Locate the cell with the specified text and output its [x, y] center coordinate. 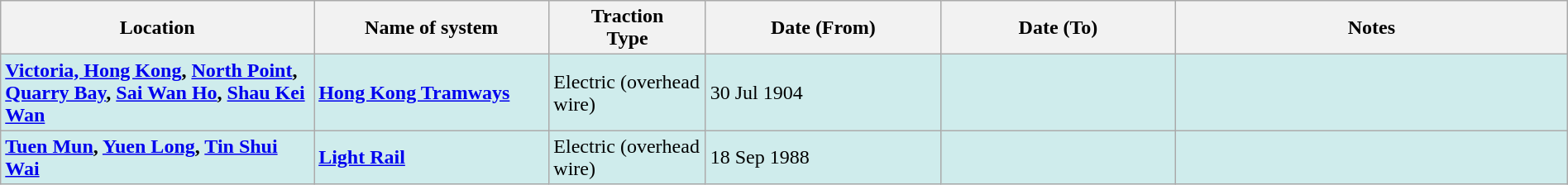
Hong Kong Tramways [432, 92]
Victoria, Hong Kong, North Point, Quarry Bay, Sai Wan Ho, Shau Kei Wan [157, 92]
Date (To) [1058, 28]
Location [157, 28]
TractionType [627, 28]
Tuen Mun, Yuen Long, Tin Shui Wai [157, 157]
30 Jul 1904 [823, 92]
Date (From) [823, 28]
Name of system [432, 28]
Notes [1372, 28]
18 Sep 1988 [823, 157]
Light Rail [432, 157]
